From the cell containing the given text, extract its center point as [X, Y] coordinate. 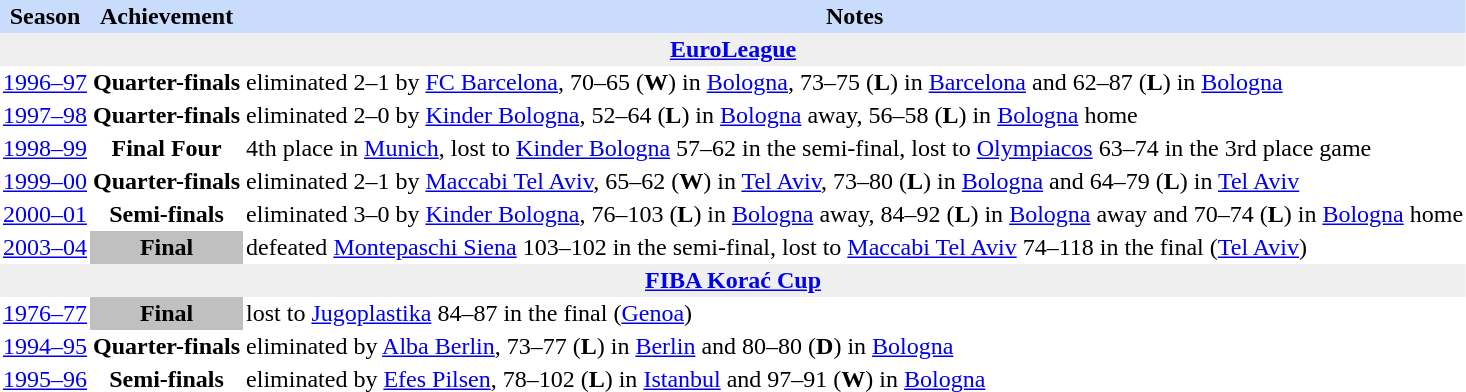
Season [45, 16]
1994–95 [45, 346]
EuroLeague [733, 50]
1996–97 [45, 82]
Semi-finals [166, 214]
2000–01 [45, 214]
2003–04 [45, 248]
1997–98 [45, 116]
eliminated by Alba Berlin, 73–77 (L) in Berlin and 80–80 (D) in Bologna [854, 346]
lost to Jugoplastika 84–87 in the final (Genoa) [854, 314]
4th place in Munich, lost to Kinder Bologna 57–62 in the semi-final, lost to Olympiacos 63–74 in the 3rd place game [854, 148]
defeated Montepaschi Siena 103–102 in the semi-final, lost to Maccabi Tel Aviv 74–118 in the final (Tel Aviv) [854, 248]
1998–99 [45, 148]
1999–00 [45, 182]
Final Four [166, 148]
eliminated 2–0 by Kinder Bologna, 52–64 (L) in Bologna away, 56–58 (L) in Bologna home [854, 116]
Notes [854, 16]
FIBA Korać Cup [733, 280]
eliminated 2–1 by FC Barcelona, 70–65 (W) in Bologna, 73–75 (L) in Barcelona and 62–87 (L) in Bologna [854, 82]
1976–77 [45, 314]
eliminated 3–0 by Kinder Bologna, 76–103 (L) in Bologna away, 84–92 (L) in Bologna away and 70–74 (L) in Bologna home [854, 214]
Achievement [166, 16]
eliminated 2–1 by Maccabi Tel Aviv, 65–62 (W) in Tel Aviv, 73–80 (L) in Bologna and 64–79 (L) in Tel Aviv [854, 182]
